Detect which cell encompasses the target text, then output its [X, Y] center coordinate. 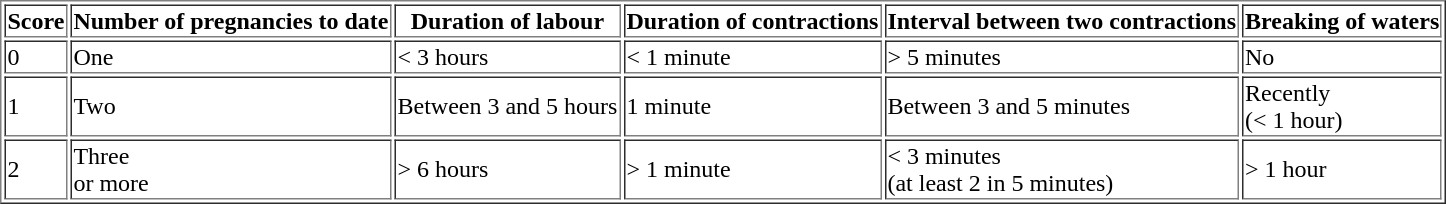
Between 3 and 5 hours [507, 106]
No [1342, 56]
Three or more [230, 170]
< 3 minutes(at least 2 in 5 minutes) [1062, 170]
2 [36, 170]
> 5 minutes [1062, 56]
1 minute [752, 106]
< 3 hours [507, 56]
1 [36, 106]
Between 3 and 5 minutes [1062, 106]
Score [36, 20]
< 1 minute [752, 56]
One [230, 56]
> 6 hours [507, 170]
Breaking of waters [1342, 20]
Recently (< 1 hour) [1342, 106]
Duration of labour [507, 20]
Two [230, 106]
> 1 minute [752, 170]
Interval between two contractions [1062, 20]
0 [36, 56]
> 1 hour [1342, 170]
Duration of contractions [752, 20]
Number of pregnancies to date [230, 20]
